Provide the [X, Y] coordinate of the cell's center where the given text is located.  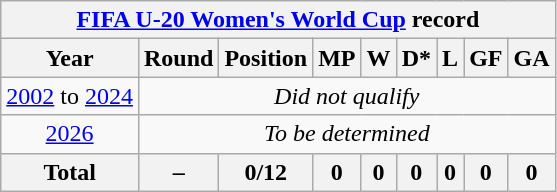
Year [70, 58]
2002 to 2024 [70, 96]
L [450, 58]
D* [416, 58]
FIFA U-20 Women's World Cup record [278, 20]
0/12 [266, 172]
Total [70, 172]
GA [532, 58]
2026 [70, 134]
Position [266, 58]
GF [486, 58]
MP [337, 58]
To be determined [346, 134]
W [378, 58]
Did not qualify [346, 96]
Round [178, 58]
– [178, 172]
